Extract the (X, Y) coordinate from the center of the cell holding the provided text.  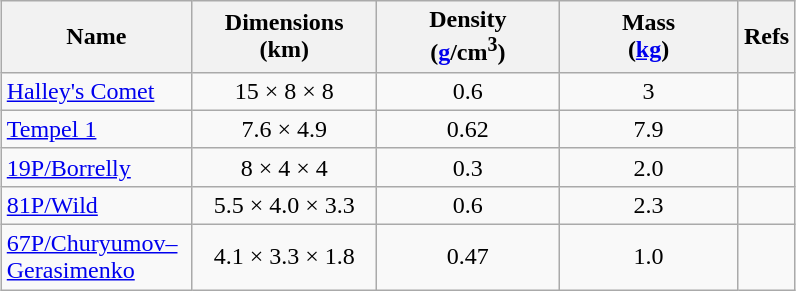
2.0 (649, 167)
3 (649, 91)
Name (96, 37)
0.62 (468, 129)
1.0 (649, 258)
7.9 (649, 129)
Refs (766, 37)
4.1 × 3.3 × 1.8 (284, 258)
81P/Wild (96, 205)
8 × 4 × 4 (284, 167)
Halley's Comet (96, 91)
7.6 × 4.9 (284, 129)
67P/Churyumov–Gerasimenko (96, 258)
19P/Borrelly (96, 167)
Tempel 1 (96, 129)
Dimensions(km) (284, 37)
Density(g/cm3) (468, 37)
0.3 (468, 167)
15 × 8 × 8 (284, 91)
2.3 (649, 205)
Mass(kg) (649, 37)
0.47 (468, 258)
5.5 × 4.0 × 3.3 (284, 205)
